Detect which cell encompasses the target text, then output its (x, y) center coordinate. 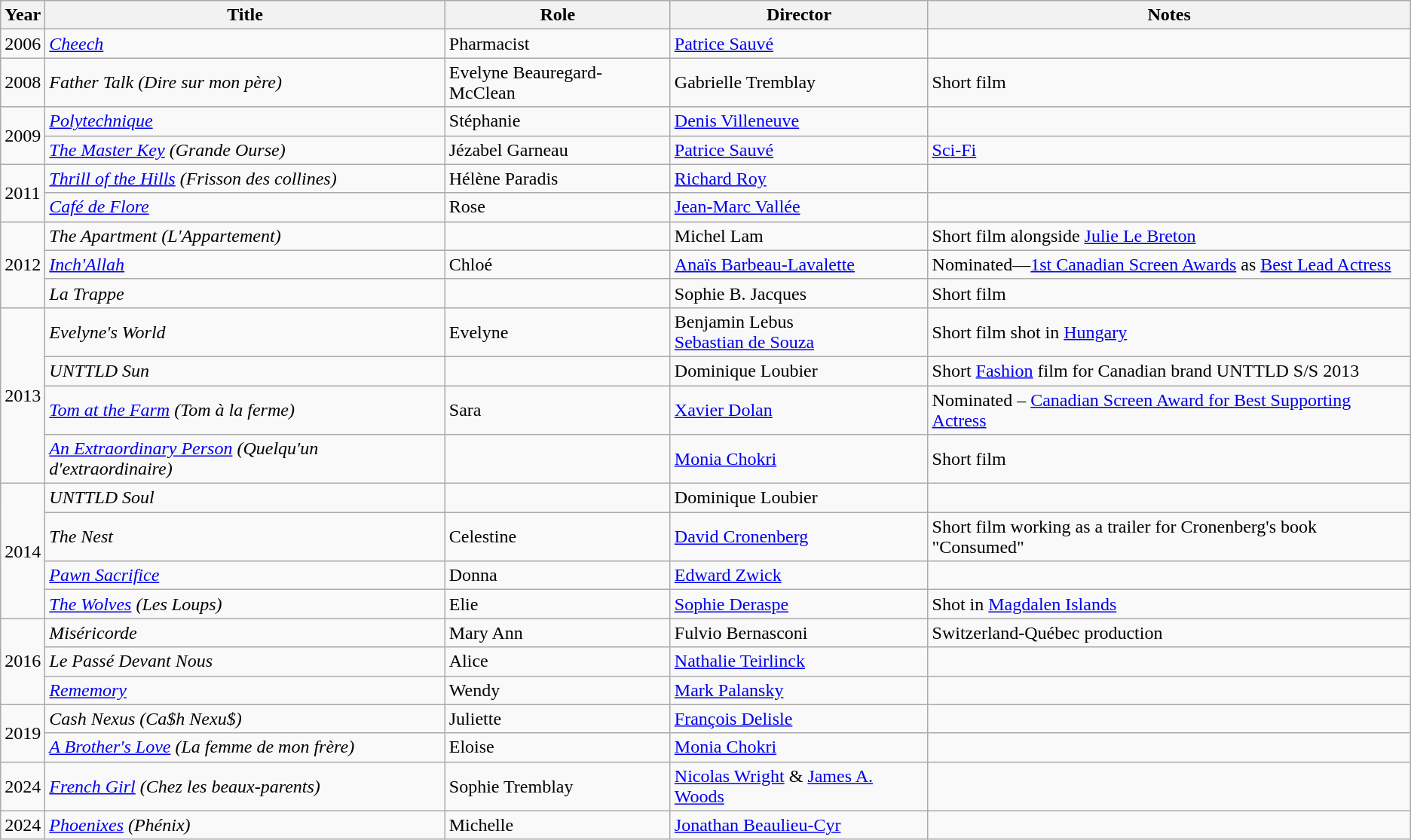
Denis Villeneuve (799, 121)
Fulvio Bernasconi (799, 633)
Jean-Marc Vallée (799, 207)
2019 (23, 733)
Eloise (558, 747)
Sophie Tremblay (558, 787)
Rose (558, 207)
Anaïs Barbeau-Lavalette (799, 264)
2016 (23, 661)
UNTTLD Sun (245, 371)
Father Talk (Dire sur mon père) (245, 83)
Mary Ann (558, 633)
Chloé (558, 264)
Michelle (558, 825)
Edward Zwick (799, 576)
La Trappe (245, 293)
Phoenixes (Phénix) (245, 825)
Thrill of the Hills (Frisson des collines) (245, 179)
Richard Roy (799, 179)
Evelyne (558, 331)
Jonathan Beaulieu-Cyr (799, 825)
Nicolas Wright & James A. Woods (799, 787)
2014 (23, 551)
Short film working as a trailer for Cronenberg's book "Consumed" (1169, 536)
Jézabel Garneau (558, 150)
Rememory (245, 690)
Stéphanie (558, 121)
Evelyne Beauregard-McClean (558, 83)
Year (23, 15)
Nominated—1st Canadian Screen Awards as Best Lead Actress (1169, 264)
Role (558, 15)
Director (799, 15)
Short film shot in Hungary (1169, 331)
Sophie Deraspe (799, 604)
Michel Lam (799, 236)
Donna (558, 576)
David Cronenberg (799, 536)
The Nest (245, 536)
Celestine (558, 536)
Short Fashion film for Canadian brand UNTTLD S/S 2013 (1169, 371)
Sci-Fi (1169, 150)
Short film alongside Julie Le Breton (1169, 236)
An Extraordinary Person (Quelqu'un d'extraordinaire) (245, 460)
A Brother's Love (La femme de mon frère) (245, 747)
Title (245, 15)
François Delisle (799, 719)
The Master Key (Grande Ourse) (245, 150)
Café de Flore (245, 207)
Hélène Paradis (558, 179)
2013 (23, 395)
Cash Nexus (Ca$h Nexu$) (245, 719)
Inch'Allah (245, 264)
2009 (23, 136)
Nathalie Teirlinck (799, 661)
The Apartment (L'Appartement) (245, 236)
Mark Palansky (799, 690)
2008 (23, 83)
Miséricorde (245, 633)
Cheech (245, 44)
Benjamin LebusSebastian de Souza (799, 331)
Evelyne's World (245, 331)
French Girl (Chez les beaux-parents) (245, 787)
Tom at the Farm (Tom à la ferme) (245, 410)
Le Passé Devant Nous (245, 661)
Polytechnique (245, 121)
2006 (23, 44)
Xavier Dolan (799, 410)
Elie (558, 604)
2012 (23, 264)
UNTTLD Soul (245, 498)
Nominated – Canadian Screen Award for Best Supporting Actress (1169, 410)
Switzerland-Québec production (1169, 633)
Pawn Sacrifice (245, 576)
Shot in Magdalen Islands (1169, 604)
Sara (558, 410)
2011 (23, 193)
Pharmacist (558, 44)
Wendy (558, 690)
Notes (1169, 15)
Gabrielle Tremblay (799, 83)
Sophie B. Jacques (799, 293)
Juliette (558, 719)
The Wolves (Les Loups) (245, 604)
Alice (558, 661)
